Extract the (x, y) coordinate from the center of the cell holding the provided text.  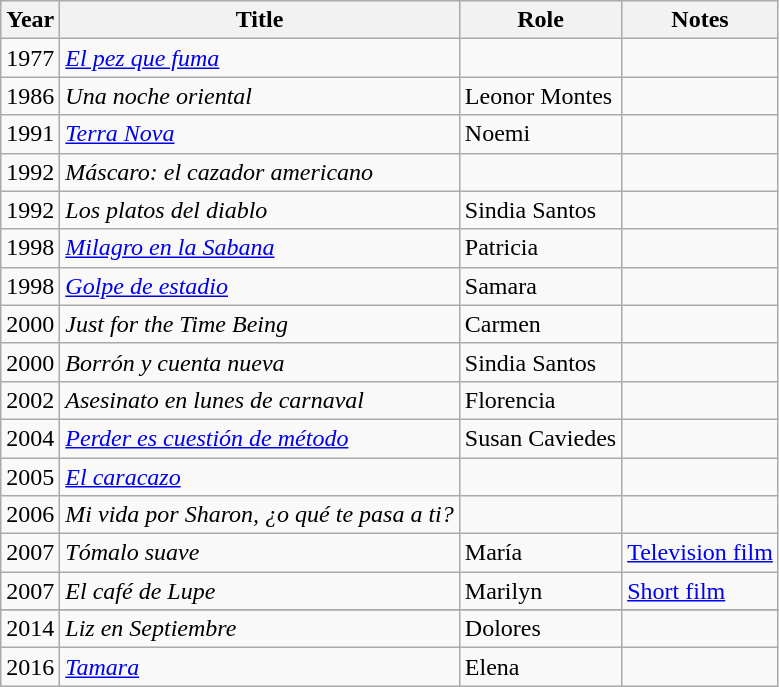
Carmen (540, 324)
Noemi (540, 134)
Role (540, 20)
Borrón y cuenta nueva (260, 362)
Marilyn (540, 591)
Liz en Septiembre (260, 629)
Tamara (260, 667)
2004 (30, 438)
Leonor Montes (540, 96)
Just for the Time Being (260, 324)
Samara (540, 286)
Mi vida por Sharon, ¿o qué te pasa a ti? (260, 515)
Dolores (540, 629)
El caracazo (260, 477)
Asesinato en lunes de carnaval (260, 400)
2014 (30, 629)
Elena (540, 667)
Máscaro: el cazador americano (260, 172)
Terra Nova (260, 134)
Los platos del diablo (260, 210)
Tómalo suave (260, 553)
Year (30, 20)
Milagro en la Sabana (260, 248)
Perder es cuestión de método (260, 438)
2002 (30, 400)
2006 (30, 515)
María (540, 553)
Short film (700, 591)
1991 (30, 134)
2005 (30, 477)
Golpe de estadio (260, 286)
1986 (30, 96)
Florencia (540, 400)
Patricia (540, 248)
El café de Lupe (260, 591)
Television film (700, 553)
Title (260, 20)
Una noche oriental (260, 96)
Susan Caviedes (540, 438)
Notes (700, 20)
El pez que fuma (260, 58)
2016 (30, 667)
1977 (30, 58)
